From the cell containing the given text, extract its center point as (X, Y) coordinate. 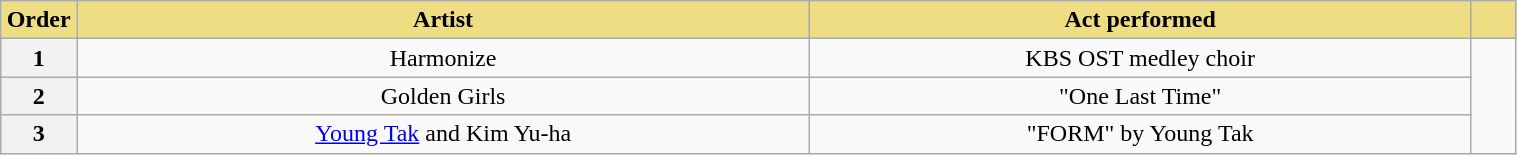
Harmonize (442, 58)
1 (39, 58)
"One Last Time" (1140, 96)
Order (39, 20)
KBS OST medley choir (1140, 58)
Act performed (1140, 20)
"FORM" by Young Tak (1140, 134)
2 (39, 96)
Young Tak and Kim Yu-ha (442, 134)
Golden Girls (442, 96)
3 (39, 134)
Artist (442, 20)
